Output the [X, Y] coordinate of the center of the cell containing the given text.  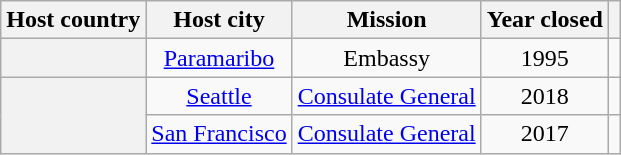
2018 [544, 96]
Embassy [386, 58]
1995 [544, 58]
Host country [74, 20]
Mission [386, 20]
Seattle [219, 96]
2017 [544, 134]
Year closed [544, 20]
Paramaribo [219, 58]
Host city [219, 20]
San Francisco [219, 134]
